For the text-containing cell, return its midpoint in [x, y] coordinate format. 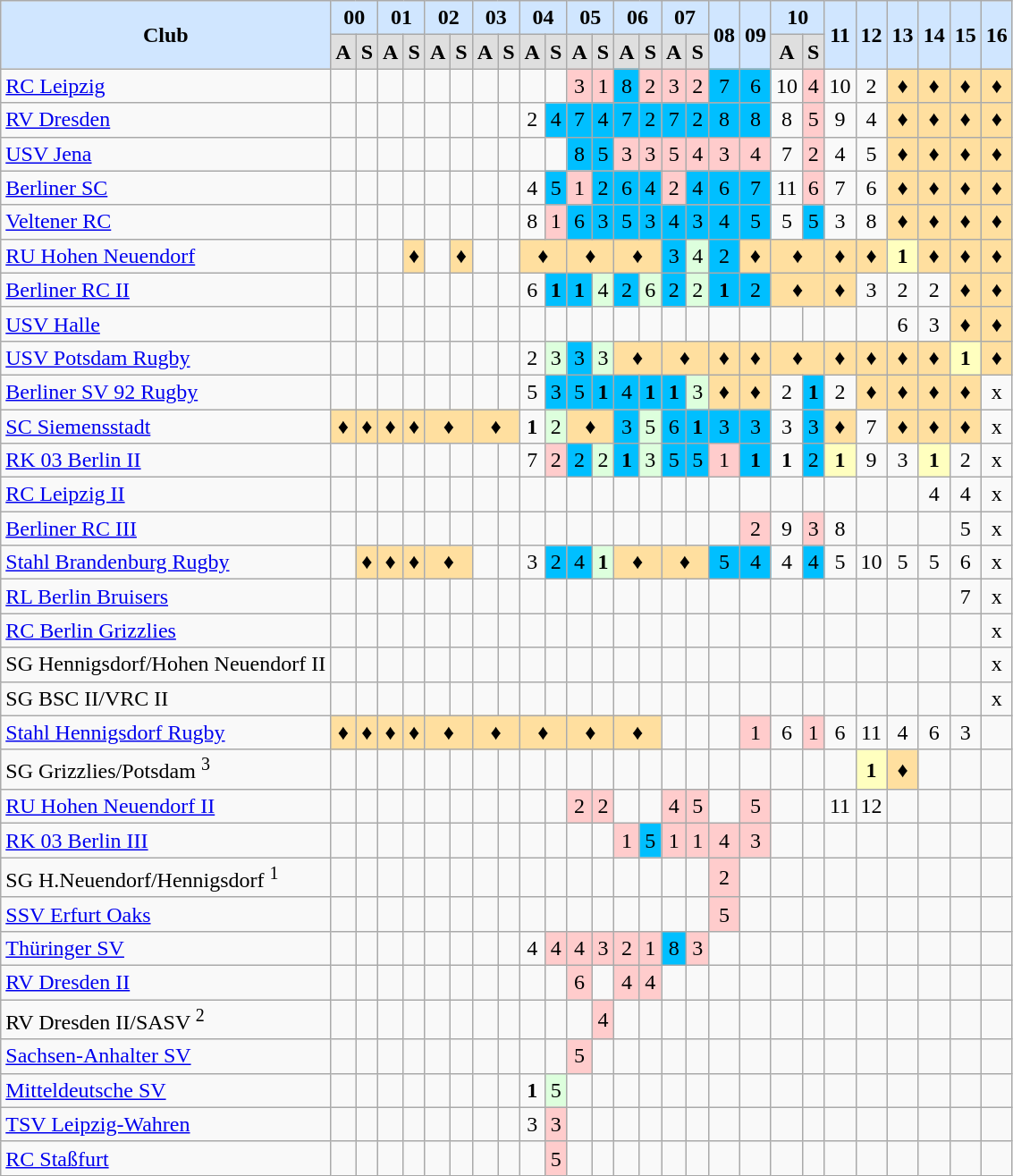
Berliner RC II [166, 290]
RU Hohen Neuendorf [166, 256]
14 [933, 35]
08 [724, 35]
RC Berlin Grizzlies [166, 630]
05 [590, 18]
SSV Erfurt Oaks [166, 914]
SG H.Neuendorf/Hennigsdorf 1 [166, 878]
Stahl Hennigsdorf Rugby [166, 732]
Berliner RC III [166, 529]
07 [685, 18]
02 [449, 18]
RC Leipzig [166, 86]
SG Grizzlies/Potsdam 3 [166, 769]
SG BSC II/VRC II [166, 698]
USV Jena [166, 154]
Stahl Brandenburg Rugby [166, 563]
01 [402, 18]
SC Siemensstadt [166, 427]
13 [903, 35]
Berliner SV 92 Rugby [166, 392]
RV Dresden II/SASV 2 [166, 1019]
09 [755, 35]
00 [354, 18]
RK 03 Berlin II [166, 461]
RC Leipzig II [166, 495]
USV Halle [166, 324]
USV Potsdam Rugby [166, 358]
SG Hennigsdorf/Hohen Neuendorf II [166, 664]
Veltener RC [166, 222]
RV Dresden [166, 120]
RL Berlin Bruisers [166, 596]
03 [495, 18]
Thüringer SV [166, 948]
04 [544, 18]
RV Dresden II [166, 982]
Berliner SC [166, 188]
RU Hohen Neuendorf II [166, 807]
16 [996, 35]
Mitteldeutsche SV [166, 1090]
15 [966, 35]
Club [166, 35]
Sachsen-Anhalter SV [166, 1056]
06 [638, 18]
TSV Leipzig-Wahren [166, 1124]
RK 03 Berlin III [166, 841]
RC Staßfurt [166, 1158]
